Scan for the cell matching the given text and deliver its (x, y) coordinate at center. 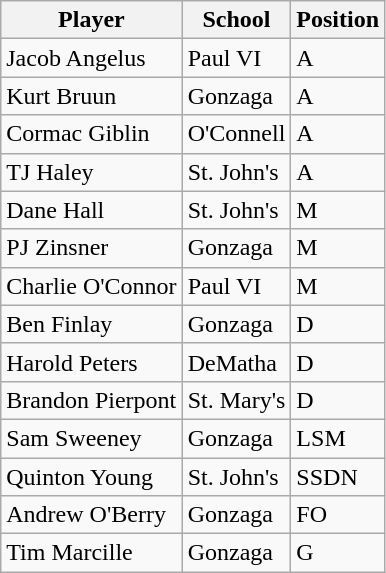
Andrew O'Berry (92, 515)
Sam Sweeney (92, 438)
St. Mary's (236, 400)
G (338, 553)
Cormac Giblin (92, 134)
Quinton Young (92, 477)
Harold Peters (92, 362)
FO (338, 515)
Player (92, 20)
DeMatha (236, 362)
PJ Zinsner (92, 248)
LSM (338, 438)
Brandon Pierpont (92, 400)
TJ Haley (92, 172)
O'Connell (236, 134)
SSDN (338, 477)
School (236, 20)
Position (338, 20)
Kurt Bruun (92, 96)
Ben Finlay (92, 324)
Tim Marcille (92, 553)
Charlie O'Connor (92, 286)
Jacob Angelus (92, 58)
Dane Hall (92, 210)
